Determine the [x, y] coordinate at the center of the cell enclosing the given text.  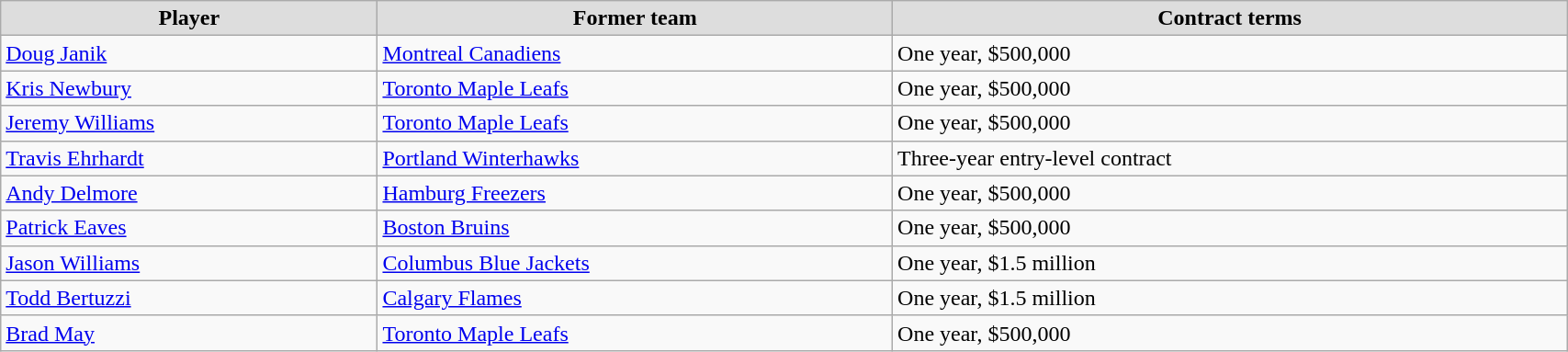
Hamburg Freezers [636, 193]
Brad May [189, 333]
Andy Delmore [189, 193]
Jason Williams [189, 263]
Travis Ehrhardt [189, 158]
Boston Bruins [636, 228]
Portland Winterhawks [636, 158]
Former team [636, 18]
Montreal Canadiens [636, 53]
Jeremy Williams [189, 123]
Three-year entry-level contract [1230, 158]
Contract terms [1230, 18]
Player [189, 18]
Columbus Blue Jackets [636, 263]
Patrick Eaves [189, 228]
Doug Janik [189, 53]
Calgary Flames [636, 298]
Kris Newbury [189, 88]
Todd Bertuzzi [189, 298]
